From the cell containing the given text, extract its center point as [x, y] coordinate. 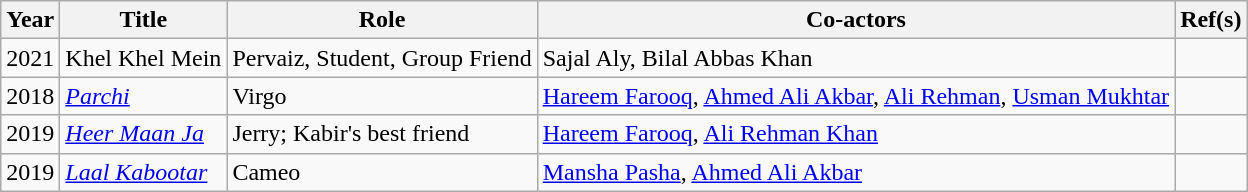
Sajal Aly, Bilal Abbas Khan [856, 58]
Cameo [382, 172]
Title [144, 20]
Jerry; Kabir's best friend [382, 134]
Khel Khel Mein [144, 58]
2021 [30, 58]
Co-actors [856, 20]
2018 [30, 96]
Pervaiz, Student, Group Friend [382, 58]
Parchi [144, 96]
Year [30, 20]
Mansha Pasha, Ahmed Ali Akbar [856, 172]
Role [382, 20]
Virgo [382, 96]
Laal Kabootar [144, 172]
Hareem Farooq, Ali Rehman Khan [856, 134]
Heer Maan Ja [144, 134]
Ref(s) [1211, 20]
Hareem Farooq, Ahmed Ali Akbar, Ali Rehman, Usman Mukhtar [856, 96]
